Find where the given text appears and provide that cell's center as (X, Y) coordinate. 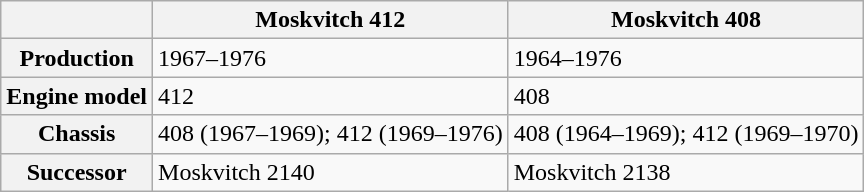
408 (686, 96)
1964–1976 (686, 58)
1967–1976 (331, 58)
Engine model (77, 96)
Moskvitch 412 (331, 20)
Moskvitch 2138 (686, 172)
408 (1967–1969); 412 (1969–1976) (331, 134)
Moskvitch 2140 (331, 172)
408 (1964–1969); 412 (1969–1970) (686, 134)
Successor (77, 172)
Production (77, 58)
Moskvitch 408 (686, 20)
412 (331, 96)
Chassis (77, 134)
